Determine the [x, y] coordinate at the center of the cell enclosing the given text.  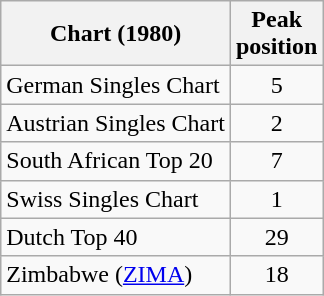
South African Top 20 [116, 161]
Chart (1980) [116, 34]
18 [276, 275]
German Singles Chart [116, 85]
7 [276, 161]
Swiss Singles Chart [116, 199]
Zimbabwe (ZIMA) [116, 275]
Dutch Top 40 [116, 237]
29 [276, 237]
Austrian Singles Chart [116, 123]
5 [276, 85]
1 [276, 199]
2 [276, 123]
Peakposition [276, 34]
